Capture the cell that displays the provided text and extract its (x, y) central coordinate. 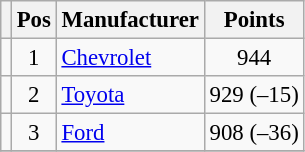
3 (34, 133)
2 (34, 95)
908 (–36) (254, 133)
Ford (130, 133)
Chevrolet (130, 58)
Toyota (130, 95)
Points (254, 20)
929 (–15) (254, 95)
944 (254, 58)
1 (34, 58)
Manufacturer (130, 20)
Pos (34, 20)
